Return [X, Y] of the center of cell containing provided text 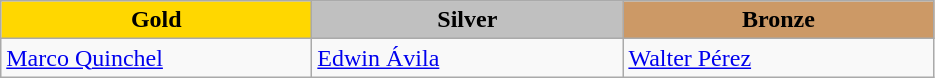
Edwin Ávila [468, 58]
Silver [468, 20]
Marco Quinchel [156, 58]
Walter Pérez [778, 58]
Bronze [778, 20]
Gold [156, 20]
